Find where the given text appears and provide that cell's center as [X, Y] coordinate. 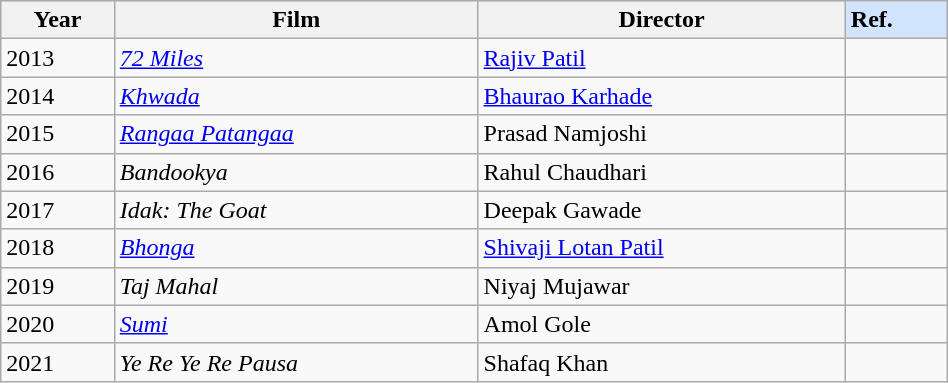
Rangaa Patangaa [296, 134]
Year [58, 20]
Niyaj Mujawar [662, 286]
Director [662, 20]
2016 [58, 172]
Film [296, 20]
Amol Gole [662, 324]
Ref. [896, 20]
Sumi [296, 324]
Taj Mahal [296, 286]
Ye Re Ye Re Pausa [296, 362]
Shafaq Khan [662, 362]
2013 [58, 58]
2021 [58, 362]
Prasad Namjoshi [662, 134]
2018 [58, 248]
Bhonga [296, 248]
2014 [58, 96]
2015 [58, 134]
2020 [58, 324]
Deepak Gawade [662, 210]
72 Miles [296, 58]
Idak: The Goat [296, 210]
Bhaurao Karhade [662, 96]
Shivaji Lotan Patil [662, 248]
Khwada [296, 96]
2019 [58, 286]
2017 [58, 210]
Rahul Chaudhari [662, 172]
Rajiv Patil [662, 58]
Bandookya [296, 172]
